Provide the [x, y] coordinate of the cell's center where the given text is located.  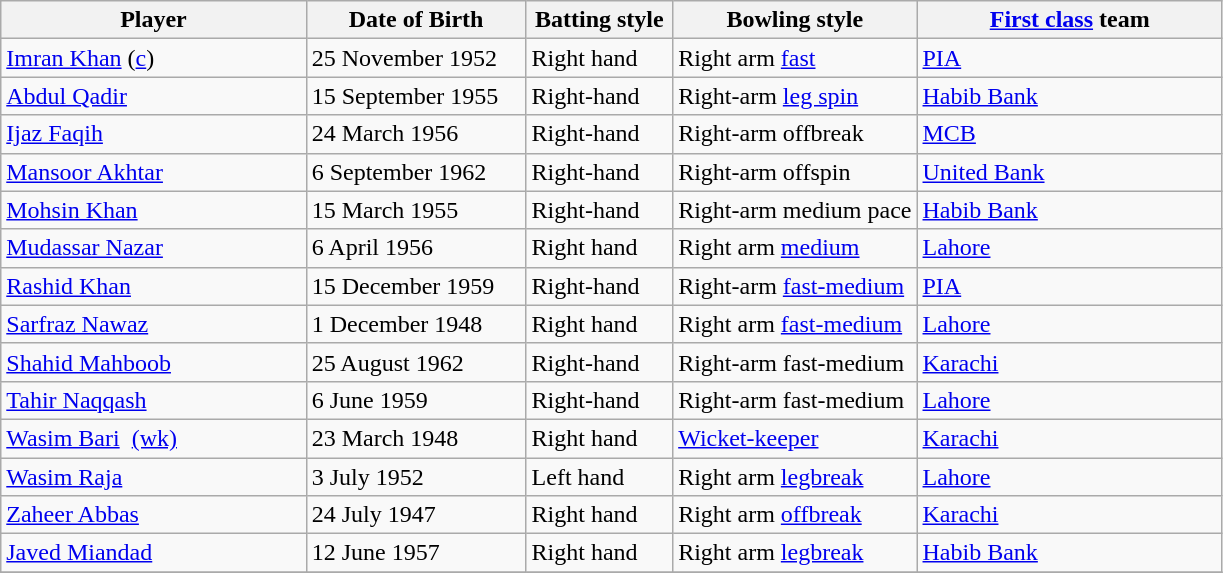
15 September 1955 [416, 96]
12 June 1957 [416, 553]
Right arm fast [795, 58]
Tahir Naqqash [154, 400]
First class team [1070, 20]
15 December 1959 [416, 286]
3 July 1952 [416, 477]
Right-arm offbreak [795, 134]
Right-arm leg spin [795, 96]
Right-arm offspin [795, 172]
Mansoor Akhtar [154, 172]
Batting style [600, 20]
Imran Khan (c) [154, 58]
Left hand [600, 477]
Right arm fast-medium [795, 324]
24 July 1947 [416, 515]
Mohsin Khan [154, 210]
Ijaz Faqih [154, 134]
Rashid Khan [154, 286]
Wasim Bari (wk) [154, 438]
24 March 1956 [416, 134]
Player [154, 20]
Date of Birth [416, 20]
United Bank [1070, 172]
Zaheer Abbas [154, 515]
Mudassar Nazar [154, 248]
23 March 1948 [416, 438]
6 June 1959 [416, 400]
Shahid Mahboob [154, 362]
Right-arm medium pace [795, 210]
Abdul Qadir [154, 96]
Right arm offbreak [795, 515]
Wicket-keeper [795, 438]
Javed Miandad [154, 553]
6 April 1956 [416, 248]
Bowling style [795, 20]
1 December 1948 [416, 324]
Sarfraz Nawaz [154, 324]
6 September 1962 [416, 172]
25 November 1952 [416, 58]
15 March 1955 [416, 210]
Wasim Raja [154, 477]
Right arm medium [795, 248]
MCB [1070, 134]
25 August 1962 [416, 362]
